For the text-containing cell, return its midpoint in (X, Y) coordinate format. 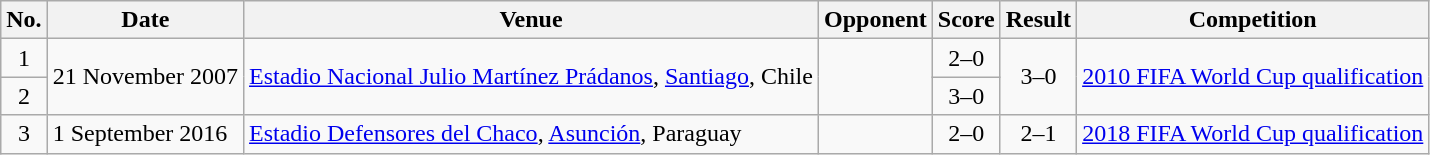
2018 FIFA World Cup qualification (1253, 134)
1 September 2016 (145, 134)
2–1 (1038, 134)
Estadio Defensores del Chaco, Asunción, Paraguay (532, 134)
2010 FIFA World Cup qualification (1253, 77)
Competition (1253, 20)
2 (24, 96)
1 (24, 58)
Estadio Nacional Julio Martínez Prádanos, Santiago, Chile (532, 77)
21 November 2007 (145, 77)
Score (966, 20)
3 (24, 134)
Opponent (875, 20)
Result (1038, 20)
No. (24, 20)
Date (145, 20)
Venue (532, 20)
